From the cell containing the given text, extract its center point as [x, y] coordinate. 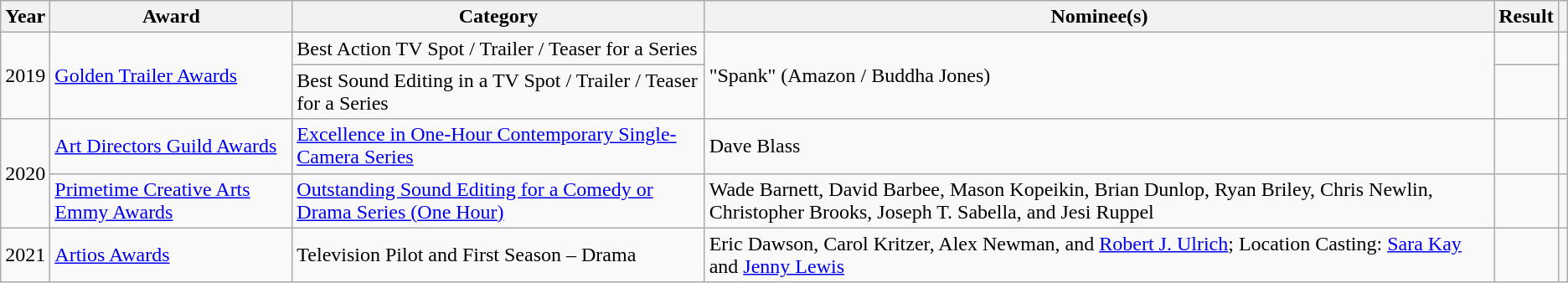
Television Pilot and First Season – Drama [498, 255]
Year [25, 17]
Category [498, 17]
Best Sound Editing in a TV Spot / Trailer / Teaser for a Series [498, 92]
Primetime Creative Arts Emmy Awards [171, 201]
Golden Trailer Awards [171, 75]
Outstanding Sound Editing for a Comedy or Drama Series (One Hour) [498, 201]
Result [1526, 17]
Dave Blass [1099, 146]
Best Action TV Spot / Trailer / Teaser for a Series [498, 49]
2020 [25, 173]
"Spank" (Amazon / Buddha Jones) [1099, 75]
2021 [25, 255]
Award [171, 17]
Art Directors Guild Awards [171, 146]
2019 [25, 75]
Artios Awards [171, 255]
Eric Dawson, Carol Kritzer, Alex Newman, and Robert J. Ulrich; Location Casting: Sara Kay and Jenny Lewis [1099, 255]
Excellence in One-Hour Contemporary Single-Camera Series [498, 146]
Wade Barnett, David Barbee, Mason Kopeikin, Brian Dunlop, Ryan Briley, Chris Newlin, Christopher Brooks, Joseph T. Sabella, and Jesi Ruppel [1099, 201]
Nominee(s) [1099, 17]
